Provide the (x, y) coordinate of the cell's center where the given text is located.  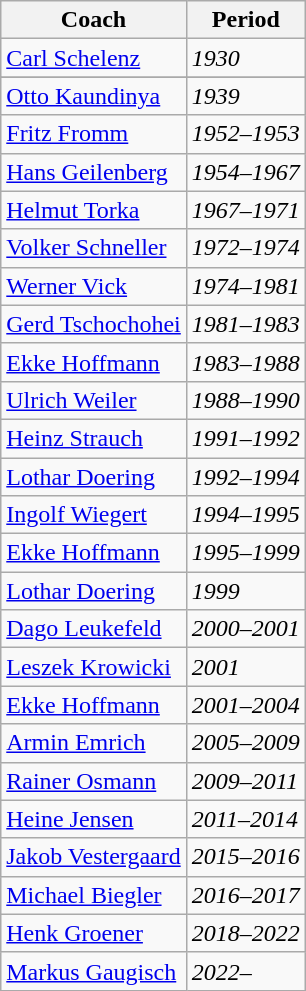
2018–2022 (246, 933)
1992–1994 (246, 477)
Henk Groener (94, 933)
1972–1974 (246, 248)
Heine Jensen (94, 819)
Fritz Fromm (94, 134)
2001–2004 (246, 705)
1988–1990 (246, 400)
Markus Gaugisch (94, 971)
Gerd Tschochohei (94, 324)
Helmut Torka (94, 210)
Period (246, 20)
Hans Geilenberg (94, 172)
Coach (94, 20)
2022– (246, 971)
Armin Emrich (94, 743)
1952–1953 (246, 134)
Otto Kaundinya (94, 96)
1983–1988 (246, 362)
Heinz Strauch (94, 438)
1954–1967 (246, 172)
1999 (246, 591)
Ulrich Weiler (94, 400)
1974–1981 (246, 286)
1981–1983 (246, 324)
1995–1999 (246, 553)
1967–1971 (246, 210)
2011–2014 (246, 819)
1991–1992 (246, 438)
Rainer Osmann (94, 781)
Michael Biegler (94, 895)
Carl Schelenz (94, 58)
Volker Schneller (94, 248)
Leszek Krowicki (94, 667)
2015–2016 (246, 857)
Werner Vick (94, 286)
1994–1995 (246, 515)
Jakob Vestergaard (94, 857)
1939 (246, 96)
2016–2017 (246, 895)
2005–2009 (246, 743)
2009–2011 (246, 781)
Ingolf Wiegert (94, 515)
2000–2001 (246, 629)
1930 (246, 58)
Dago Leukefeld (94, 629)
2001 (246, 667)
